From the cell containing the given text, extract its center point as (X, Y) coordinate. 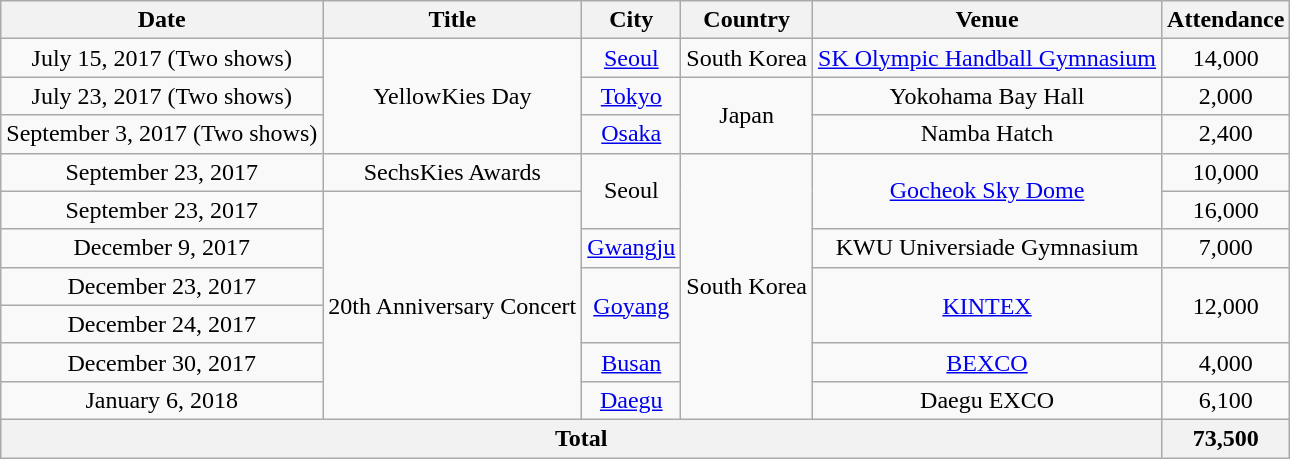
2,000 (1226, 96)
July 23, 2017 (Two shows) (162, 96)
Busan (632, 362)
BEXCO (988, 362)
Daegu (632, 400)
City (632, 20)
2,400 (1226, 134)
KINTEX (988, 305)
YellowKies Day (452, 96)
Daegu EXCO (988, 400)
6,100 (1226, 400)
Date (162, 20)
Attendance (1226, 20)
73,500 (1226, 438)
12,000 (1226, 305)
SechsKies Awards (452, 172)
KWU Universiade Gymnasium (988, 248)
September 3, 2017 (Two shows) (162, 134)
14,000 (1226, 58)
December 30, 2017 (162, 362)
Osaka (632, 134)
Title (452, 20)
Japan (747, 115)
December 23, 2017 (162, 286)
Yokohama Bay Hall (988, 96)
Tokyo (632, 96)
January 6, 2018 (162, 400)
December 24, 2017 (162, 324)
16,000 (1226, 210)
Total (582, 438)
Gwangju (632, 248)
July 15, 2017 (Two shows) (162, 58)
7,000 (1226, 248)
4,000 (1226, 362)
Goyang (632, 305)
Venue (988, 20)
Gocheok Sky Dome (988, 191)
Namba Hatch (988, 134)
Country (747, 20)
20th Anniversary Concert (452, 305)
10,000 (1226, 172)
December 9, 2017 (162, 248)
SK Olympic Handball Gymnasium (988, 58)
